Return the (X, Y) coordinate for the center point of the cell that contains the specified text.  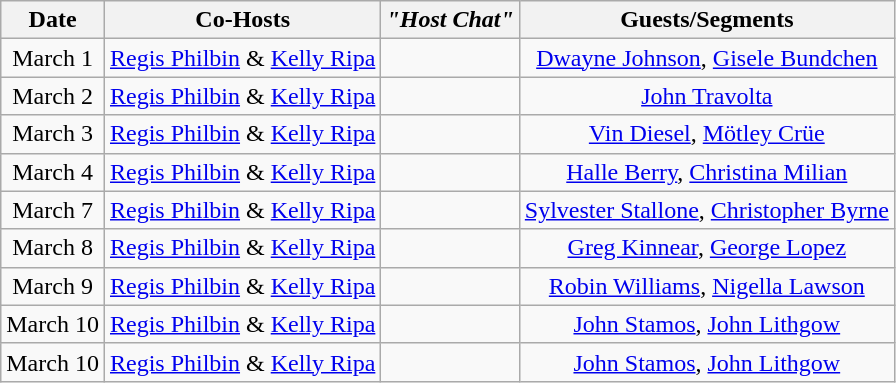
Guests/Segments (706, 20)
March 7 (53, 210)
Greg Kinnear, George Lopez (706, 248)
Date (53, 20)
Vin Diesel, Mötley Crüe (706, 134)
Dwayne Johnson, Gisele Bundchen (706, 58)
March 4 (53, 172)
Halle Berry, Christina Milian (706, 172)
March 3 (53, 134)
John Travolta (706, 96)
March 1 (53, 58)
Robin Williams, Nigella Lawson (706, 286)
March 8 (53, 248)
March 2 (53, 96)
March 9 (53, 286)
Co-Hosts (242, 20)
Sylvester Stallone, Christopher Byrne (706, 210)
"Host Chat" (450, 20)
